Provide the (x, y) coordinate of the cell's center where the given text is located.  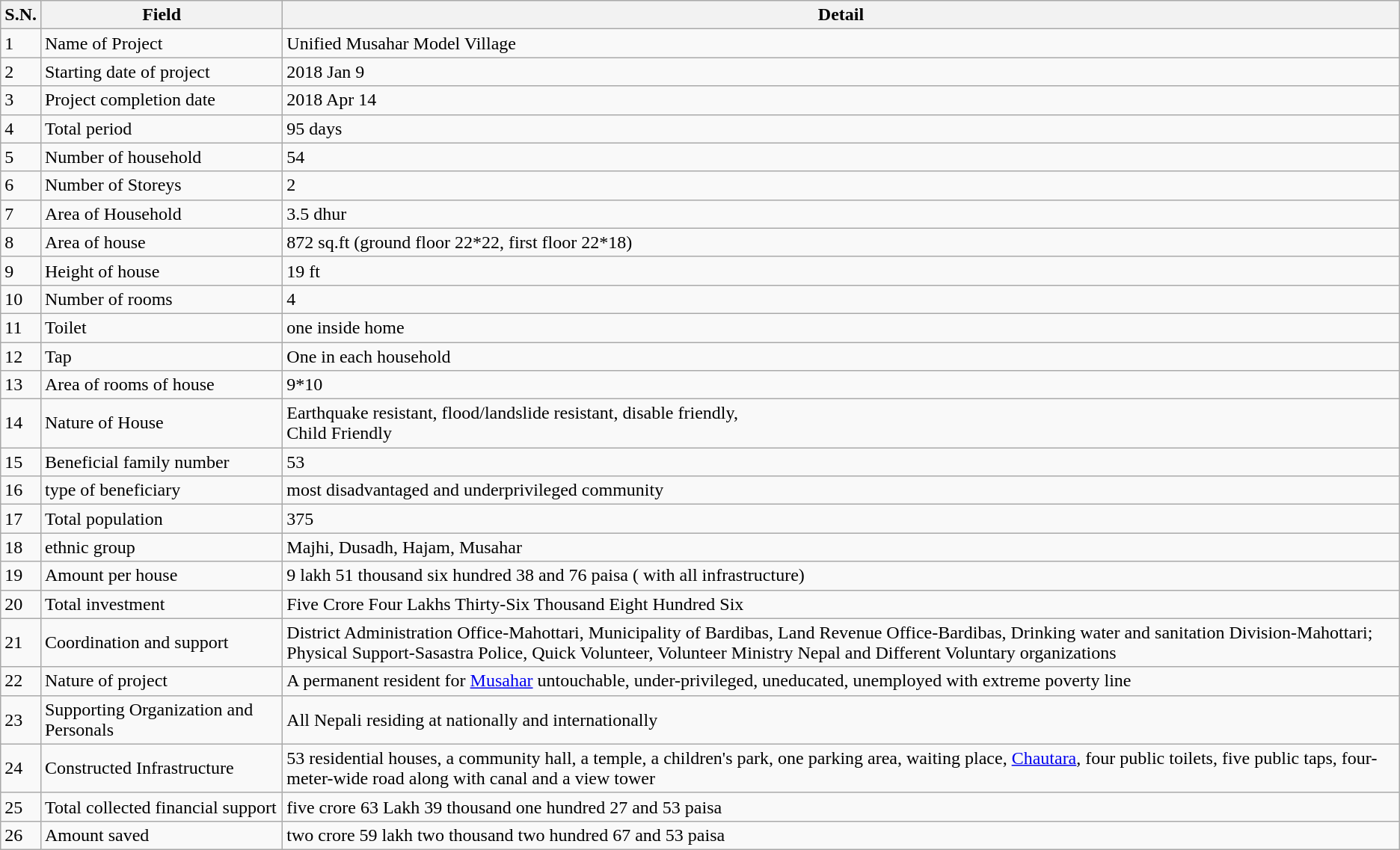
5 (21, 157)
Number of rooms (162, 299)
15 (21, 462)
Area of house (162, 242)
54 (841, 157)
One in each household (841, 357)
Total population (162, 519)
16 (21, 490)
9 lakh 51 thousand six hundred 38 and 76 paisa ( with all infrastructure) (841, 576)
Nature of project (162, 681)
7 (21, 214)
20 (21, 604)
9 (21, 271)
A permanent resident for Musahar untouchable, under-privileged, uneducated, unemployed with extreme poverty line (841, 681)
Number of Storeys (162, 185)
Starting date of project (162, 72)
25 (21, 807)
1 (21, 43)
Total period (162, 129)
12 (21, 357)
23 (21, 719)
9*10 (841, 385)
Project completion date (162, 100)
Constructed Infrastructure (162, 769)
8 (21, 242)
10 (21, 299)
Amount per house (162, 576)
3 (21, 100)
18 (21, 547)
2018 Apr 14 (841, 100)
21 (21, 643)
one inside home (841, 327)
Nature of House (162, 423)
Area of Household (162, 214)
Toilet (162, 327)
Coordination and support (162, 643)
95 days (841, 129)
Area of rooms of house (162, 385)
Detail (841, 15)
Total investment (162, 604)
11 (21, 327)
five crore 63 Lakh 39 thousand one hundred 27 and 53 paisa (841, 807)
Beneficial family number (162, 462)
6 (21, 185)
2018 Jan 9 (841, 72)
Earthquake resistant, flood/landslide resistant, disable friendly,Child Friendly (841, 423)
most disadvantaged and underprivileged community (841, 490)
Field (162, 15)
Supporting Organization and Personals (162, 719)
two crore 59 lakh two thousand two hundred 67 and 53 paisa (841, 835)
53 (841, 462)
22 (21, 681)
19 (21, 576)
Five Crore Four Lakhs Thirty-Six Thousand Eight Hundred Six (841, 604)
Total collected financial support (162, 807)
type of beneficiary (162, 490)
13 (21, 385)
375 (841, 519)
Name of Project (162, 43)
17 (21, 519)
Unified Musahar Model Village (841, 43)
Tap (162, 357)
Number of household (162, 157)
S.N. (21, 15)
19 ft (841, 271)
Amount saved (162, 835)
3.5 dhur (841, 214)
Majhi, Dusadh, Hajam, Musahar (841, 547)
All Nepali residing at nationally and internationally (841, 719)
26 (21, 835)
Height of house (162, 271)
ethnic group (162, 547)
872 sq.ft (ground floor 22*22, first floor 22*18) (841, 242)
24 (21, 769)
14 (21, 423)
